Search for the cell housing the specified text and yield its [x, y] center coordinate. 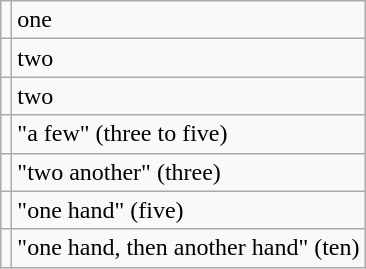
"two another" (three) [188, 172]
"one hand, then another hand" (ten) [188, 248]
"a few" (three to five) [188, 134]
one [188, 20]
"one hand" (five) [188, 210]
